Find where the given text appears and provide that cell's center as (X, Y) coordinate. 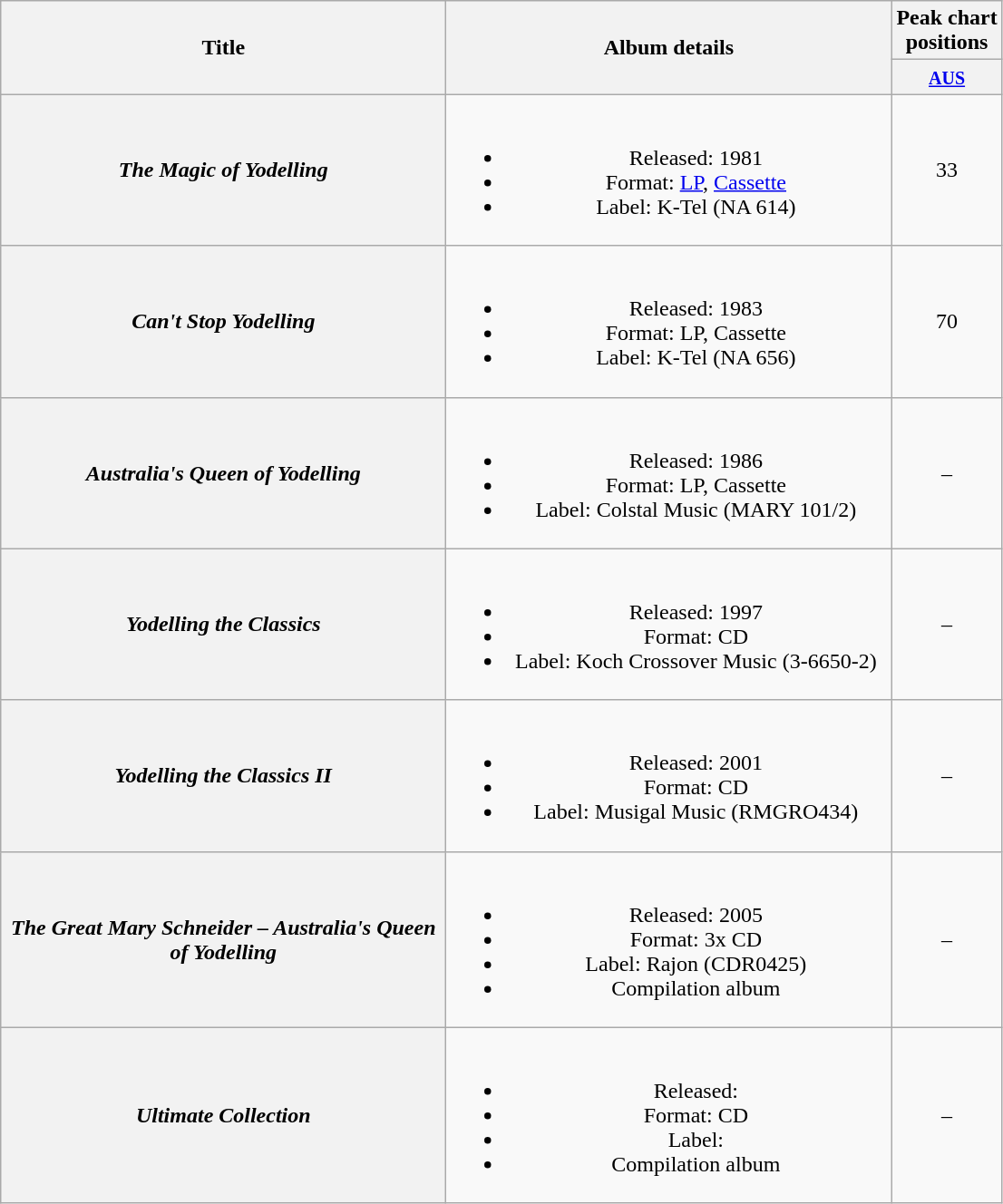
Released: 1983Format: LP, CassetteLabel: K-Tel (NA 656) (669, 321)
The Great Mary Schneider – Australia's Queen of Yodelling (223, 939)
Album details (669, 47)
Released: 2005Format: 3x CDLabel: Rajon (CDR0425)Compilation album (669, 939)
AUS (947, 77)
Released: 1997Format: CDLabel: Koch Crossover Music (3-6650-2) (669, 624)
Released: 1981Format: LP, CassetteLabel: K-Tel (NA 614) (669, 170)
Released: 1986Format: LP, CassetteLabel: Colstal Music (MARY 101/2) (669, 473)
Title (223, 47)
Released: 2001Format: CDLabel: Musigal Music (RMGRO434) (669, 776)
Australia's Queen of Yodelling (223, 473)
Can't Stop Yodelling (223, 321)
Peak chartpositions (947, 31)
Yodelling the Classics II (223, 776)
33 (947, 170)
Released:Format: CDLabel:Compilation album (669, 1115)
Yodelling the Classics (223, 624)
70 (947, 321)
Ultimate Collection (223, 1115)
The Magic of Yodelling (223, 170)
